Capture the cell that displays the provided text and extract its (X, Y) central coordinate. 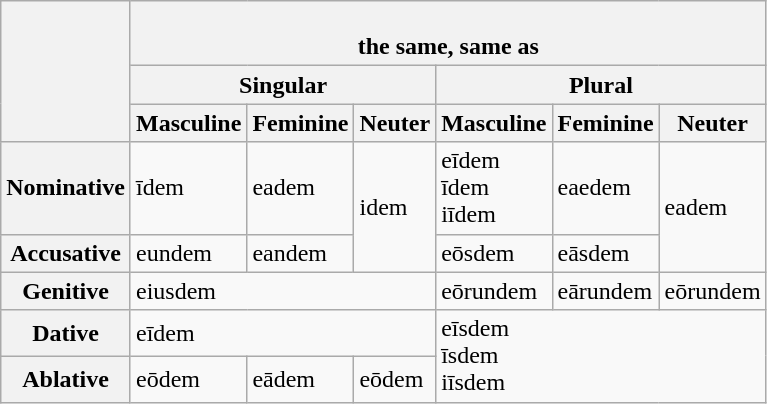
Nominative (66, 188)
idem (395, 207)
eandem (300, 253)
Singular (282, 85)
eāsdem (606, 253)
Dative (66, 333)
eādem (300, 379)
eārundem (606, 291)
Genitive (66, 291)
eōsdem (494, 253)
eīsdem īsdemiīsdem (601, 356)
Ablative (66, 379)
Plural (601, 85)
the same, same as (448, 34)
eīdemīdemiīdem (494, 188)
eundem (188, 253)
Accusative (66, 253)
eaedem (606, 188)
eīdem (282, 333)
īdem (188, 188)
eiusdem (282, 291)
